Pinpoint the cell where the given text exists, returning its (X, Y) midpoint coordinate. 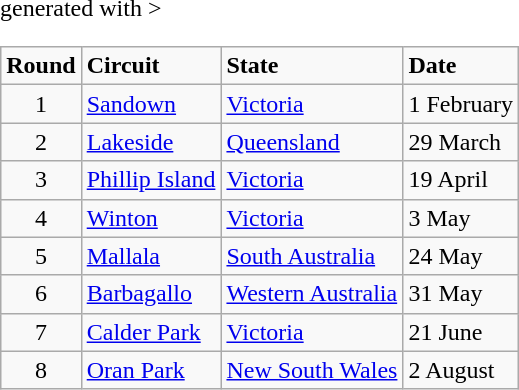
2 August (461, 370)
Phillip Island (151, 180)
2 (41, 142)
3 May (461, 218)
24 May (461, 256)
New South Wales (312, 370)
29 March (461, 142)
1 (41, 104)
21 June (461, 332)
3 (41, 180)
Circuit (151, 66)
State (312, 66)
Sandown (151, 104)
South Australia (312, 256)
Lakeside (151, 142)
Round (41, 66)
19 April (461, 180)
8 (41, 370)
Mallala (151, 256)
Queensland (312, 142)
Calder Park (151, 332)
4 (41, 218)
Barbagallo (151, 294)
31 May (461, 294)
Oran Park (151, 370)
1 February (461, 104)
Western Australia (312, 294)
5 (41, 256)
7 (41, 332)
Date (461, 66)
Winton (151, 218)
6 (41, 294)
